Locate the cell with the specified text and output its [x, y] center coordinate. 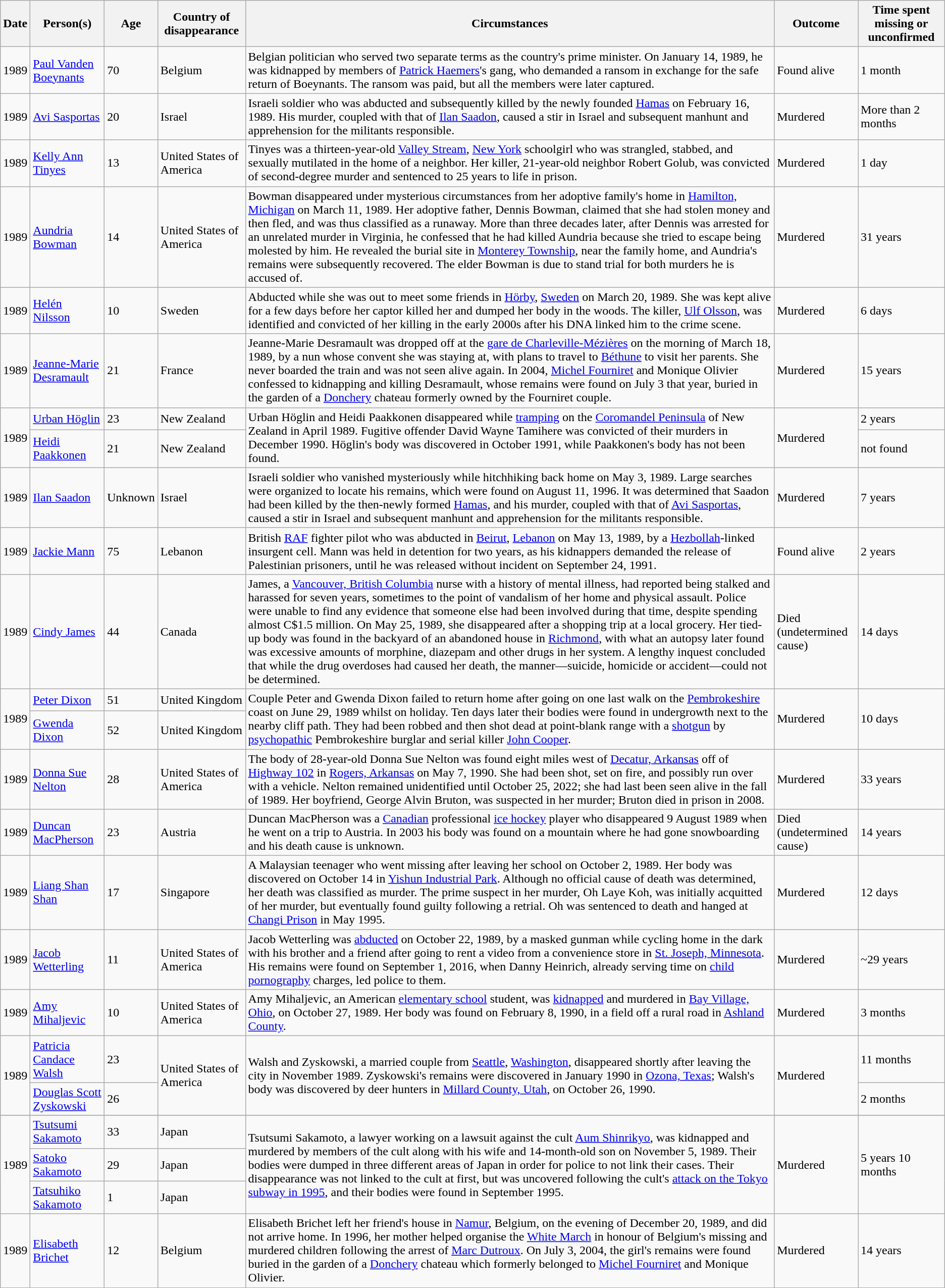
6 days [902, 311]
52 [131, 730]
Aundria Bowman [68, 237]
12 days [902, 893]
Duncan MacPherson [68, 833]
Urban Höglin [68, 419]
1 day [902, 163]
7 years [902, 498]
10 days [902, 719]
Satoko Sakamoto [68, 1164]
2 months [902, 1099]
31 years [902, 237]
51 [131, 700]
Jackie Mann [68, 551]
Patricia Candace Walsh [68, 1059]
3 months [902, 1013]
14 [131, 237]
Tatsuhiko Sakamoto [68, 1198]
33 years [902, 780]
5 years 10 months [902, 1164]
15 years [902, 371]
Person(s) [68, 24]
Jacob Wetterling [68, 959]
Country of disappearance [201, 24]
Tsutsumi Sakamoto [68, 1132]
Ilan Saadon [68, 498]
Outcome [816, 24]
70 [131, 70]
13 [131, 163]
28 [131, 780]
Heidi Paakkonen [68, 448]
Sweden [201, 311]
Lebanon [201, 551]
14 days [902, 631]
More than 2 months [902, 117]
Paul Vanden Boeynants [68, 70]
Canada [201, 631]
33 [131, 1132]
Singapore [201, 893]
17 [131, 893]
Peter Dixon [68, 700]
Unknown [131, 498]
1 month [902, 70]
Avi Sasportas [68, 117]
Austria [201, 833]
11 [131, 959]
12 [131, 1251]
~29 years [902, 959]
Cindy James [68, 631]
Kelly Ann Tinyes [68, 163]
France [201, 371]
75 [131, 551]
Time spent missing or unconfirmed [902, 24]
Gwenda Dixon [68, 730]
not found [902, 448]
Elisabeth Brichet [68, 1251]
Douglas Scott Zyskowski [68, 1099]
1 [131, 1198]
Liang Shan Shan [68, 893]
Jeanne-Marie Desramault [68, 371]
29 [131, 1164]
44 [131, 631]
11 months [902, 1059]
Date [15, 24]
Circumstances [510, 24]
20 [131, 117]
26 [131, 1099]
Amy Mihaljevic [68, 1013]
Age [131, 24]
Donna Sue Nelton [68, 780]
Helén Nilsson [68, 311]
